Output the (X, Y) coordinate of the center of the cell containing the given text.  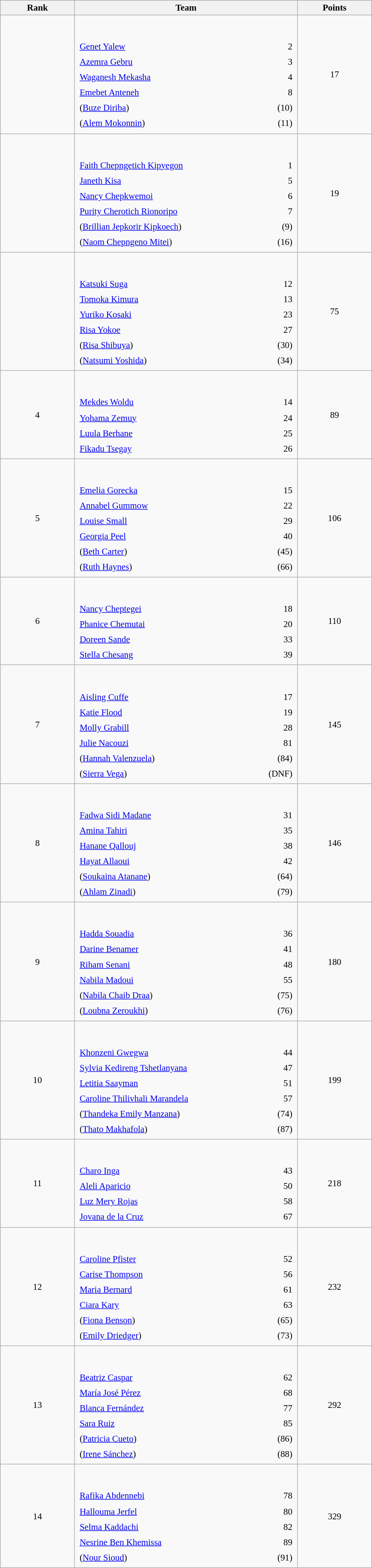
(Buze Diriba) (164, 108)
Katie Flood (158, 712)
Hayat Allaoui (164, 861)
Fadwa Sidi Madane (164, 815)
85 (271, 1423)
(73) (271, 1335)
(Hannah Valenzuela) (158, 758)
Caroline Pfister 52 Carise Thompson 56 Maria Bernard 61 Ciara Kary 63 (Fiona Benson) (65) (Emily Driedger) (73) (186, 1287)
24 (276, 418)
Beatriz Caspar 62 María José Pérez 68 Blanca Fernández 77 Sara Ruiz 85 (Patricia Cueto) (86) (Irene Sánchez) (88) (186, 1405)
15 (272, 490)
Julie Nacouzi (158, 743)
67 (277, 1217)
(86) (271, 1439)
(Sierra Vega) (158, 773)
35 (273, 831)
(9) (279, 226)
(66) (272, 567)
(Alem Mokonnin) (164, 123)
Annabel Gummow (163, 505)
Hadda Souadia 36 Darine Benamer 41 Riham Senani 48 Nabila Madoui 55 (Nabila Chaib Draa) (75) (Loubna Zeroukhi) (76) (186, 961)
Louise Small (163, 521)
Waganesh Mekasha (164, 77)
Azemra Gebru (164, 62)
Ciara Kary (162, 1305)
10 (38, 1080)
(Thandeka Emily Manzana) (170, 1114)
Riham Senani (164, 965)
Team (186, 8)
Emelia Gorecka 15 Annabel Gummow 22 Louise Small 29 Georgia Peel 40 (Beth Carter) (45) (Ruth Haynes) (66) (186, 518)
2 (273, 47)
Aisling Cuffe (158, 696)
232 (334, 1287)
75 (334, 312)
78 (275, 1496)
26 (276, 449)
82 (275, 1526)
Sara Ruiz (162, 1423)
Aisling Cuffe 17 Katie Flood 19 Molly Grabill 28 Julie Nacouzi 81 (Hannah Valenzuela) (84) (Sierra Vega) (DNF) (186, 724)
Molly Grabill (158, 727)
146 (334, 843)
(Ruth Haynes) (163, 567)
(10) (273, 108)
77 (271, 1408)
Aleli Aparicio (168, 1186)
Doreen Sande (169, 640)
27 (272, 330)
Janeth Kisa (170, 181)
(74) (279, 1114)
42 (273, 861)
56 (271, 1274)
47 (279, 1068)
(88) (271, 1454)
Yohama Zemuy (167, 418)
Khonzeni Gwegwa (170, 1052)
(Nabila Chaib Draa) (164, 995)
62 (271, 1377)
58 (277, 1202)
Hadda Souadia (164, 934)
Faith Chepngetich Kipyegon (170, 165)
Phanice Chemutai (169, 624)
Fikadu Tsegay (167, 449)
(Risa Shibuya) (163, 345)
(Emily Driedger) (162, 1335)
25 (276, 433)
Emelia Gorecka (163, 490)
43 (277, 1171)
(76) (273, 1010)
Selma Kaddachi (166, 1526)
Mekdes Woldu (167, 402)
Risa Yokoe (163, 330)
Hanane Qallouj (164, 846)
38 (273, 846)
106 (334, 518)
63 (271, 1305)
(Ahlam Zinadi) (164, 892)
55 (273, 980)
(91) (275, 1557)
218 (334, 1183)
(Beth Carter) (163, 552)
Charo Inga (168, 1171)
29 (272, 521)
18 (277, 609)
(Fiona Benson) (162, 1320)
Maria Bernard (162, 1289)
81 (266, 743)
(64) (273, 877)
(16) (279, 242)
Nancy Cheptegei 18 Phanice Chemutai 20 Doreen Sande 33 Stella Chesang 39 (186, 621)
Rafika Abdennebi 78 Hallouma Jerfel 80 Selma Kaddachi 82 Nesrine Ben Khemissa 89 (Nour Sioud) (91) (186, 1516)
Tomoka Kimura (163, 299)
(Patricia Cueto) (162, 1439)
Luz Mery Rojas (168, 1202)
Rank (38, 8)
Purity Cherotich Rionoripo (170, 211)
(Irene Sánchez) (162, 1454)
(Soukaina Atanane) (164, 877)
41 (273, 949)
(Naom Chepngeno Mitei) (170, 242)
(79) (273, 892)
(Thato Makhafola) (170, 1129)
(Brillian Jepkorir Kipkoech) (170, 226)
39 (277, 655)
33 (277, 640)
Nancy Cheptegei (169, 609)
48 (273, 965)
María José Pérez (162, 1393)
Amina Tahiri (164, 831)
Fadwa Sidi Madane 31 Amina Tahiri 35 Hanane Qallouj 38 Hayat Allaoui 42 (Soukaina Atanane) (64) (Ahlam Zinadi) (79) (186, 843)
Caroline Pfister (162, 1259)
(75) (273, 995)
(34) (272, 361)
Charo Inga 43 Aleli Aparicio 50 Luz Mery Rojas 58 Jovana de la Cruz 67 (186, 1183)
Darine Benamer (164, 949)
Rafika Abdennebi (166, 1496)
292 (334, 1405)
(DNF) (266, 773)
40 (272, 536)
199 (334, 1080)
(Nour Sioud) (166, 1557)
Hallouma Jerfel (166, 1511)
(Loubna Zeroukhi) (164, 1010)
23 (272, 314)
Genet Yalew 2 Azemra Gebru 3 Waganesh Mekasha 4 Emebet Anteneh 8 (Buze Diriba) (10) (Alem Mokonnin) (11) (186, 75)
44 (279, 1052)
1 (279, 165)
61 (271, 1289)
Jovana de la Cruz (168, 1217)
20 (277, 624)
3 (273, 62)
329 (334, 1516)
51 (279, 1083)
80 (275, 1511)
Georgia Peel (163, 536)
Luula Berhane (167, 433)
Caroline Thilivhali Marandela (170, 1098)
Genet Yalew (164, 47)
145 (334, 724)
Yuriko Kosaki (163, 314)
180 (334, 961)
Katsuki Suga (163, 284)
Emebet Anteneh (164, 93)
9 (38, 961)
36 (273, 934)
22 (272, 505)
Beatriz Caspar (162, 1377)
Mekdes Woldu 14 Yohama Zemuy 24 Luula Berhane 25 Fikadu Tsegay 26 (186, 415)
Katsuki Suga 12 Tomoka Kimura 13 Yuriko Kosaki 23 Risa Yokoe 27 (Risa Shibuya) (30) (Natsumi Yoshida) (34) (186, 312)
Nesrine Ben Khemissa (166, 1542)
(Natsumi Yoshida) (163, 361)
Points (334, 8)
110 (334, 621)
Nancy Chepkwemoi (170, 196)
(11) (273, 123)
Blanca Fernández (162, 1408)
(87) (279, 1129)
(84) (266, 758)
31 (273, 815)
57 (279, 1098)
52 (271, 1259)
Letitia Saayman (170, 1083)
50 (277, 1186)
Stella Chesang (169, 655)
Carise Thompson (162, 1274)
Sylvia Kedireng Tshetlanyana (170, 1068)
(65) (271, 1320)
Nabila Madoui (164, 980)
68 (271, 1393)
11 (38, 1183)
(30) (272, 345)
(45) (272, 552)
28 (266, 727)
